Capture the cell that displays the provided text and extract its [x, y] central coordinate. 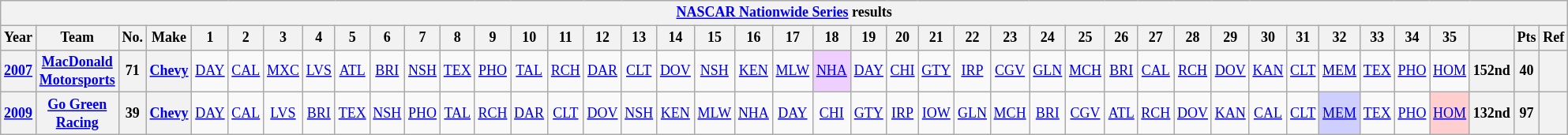
9 [493, 38]
2007 [19, 71]
71 [133, 71]
7 [423, 38]
30 [1268, 38]
28 [1193, 38]
8 [457, 38]
19 [868, 38]
14 [676, 38]
Go Green Racing [77, 114]
15 [714, 38]
5 [352, 38]
3 [283, 38]
Team [77, 38]
NASCAR Nationwide Series results [785, 13]
22 [973, 38]
MXC [283, 71]
IOW [936, 114]
32 [1340, 38]
Ref [1554, 38]
33 [1377, 38]
10 [529, 38]
2009 [19, 114]
Year [19, 38]
MacDonald Motorsports [77, 71]
6 [387, 38]
21 [936, 38]
17 [793, 38]
35 [1450, 38]
20 [902, 38]
No. [133, 38]
31 [1303, 38]
11 [565, 38]
12 [602, 38]
152nd [1491, 71]
4 [319, 38]
16 [754, 38]
29 [1230, 38]
Pts [1527, 38]
40 [1527, 71]
23 [1010, 38]
18 [832, 38]
132nd [1491, 114]
27 [1156, 38]
25 [1086, 38]
1 [210, 38]
26 [1121, 38]
34 [1412, 38]
2 [246, 38]
Make [169, 38]
24 [1048, 38]
97 [1527, 114]
13 [640, 38]
39 [133, 114]
